Determine the [x, y] coordinate at the center of the cell enclosing the given text.  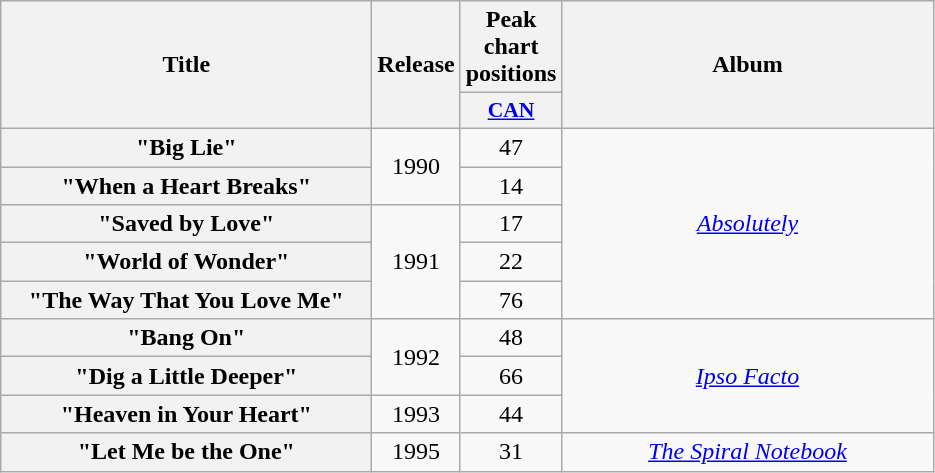
31 [511, 452]
The Spiral Notebook [748, 452]
Ipso Facto [748, 376]
Absolutely [748, 223]
1991 [416, 262]
Title [186, 65]
CAN [511, 111]
"Bang On" [186, 338]
"Big Lie" [186, 147]
1993 [416, 414]
48 [511, 338]
17 [511, 224]
76 [511, 300]
"Dig a Little Deeper" [186, 376]
66 [511, 376]
"The Way That You Love Me" [186, 300]
Release [416, 65]
22 [511, 262]
1990 [416, 166]
Album [748, 65]
"Saved by Love" [186, 224]
44 [511, 414]
"Let Me be the One" [186, 452]
"When a Heart Breaks" [186, 185]
"Heaven in Your Heart" [186, 414]
"World of Wonder" [186, 262]
Peak chart positions [511, 47]
47 [511, 147]
14 [511, 185]
1992 [416, 357]
1995 [416, 452]
